Provide the (X, Y) coordinate of the cell's center where the given text is located.  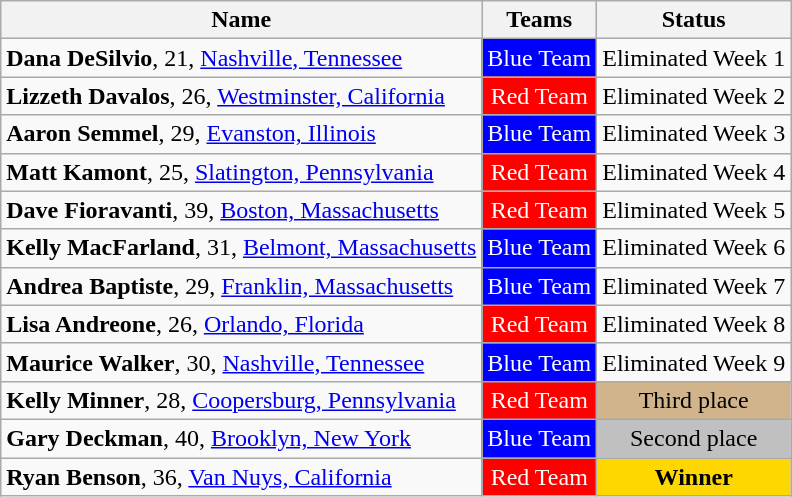
Ryan Benson, 36, Van Nuys, California (242, 477)
Teams (540, 20)
Eliminated Week 3 (694, 134)
Eliminated Week 5 (694, 210)
Third place (694, 400)
Status (694, 20)
Matt Kamont, 25, Slatington, Pennsylvania (242, 172)
Name (242, 20)
Eliminated Week 2 (694, 96)
Gary Deckman, 40, Brooklyn, New York (242, 438)
Lizzeth Davalos, 26, Westminster, California (242, 96)
Maurice Walker, 30, Nashville, Tennessee (242, 362)
Aaron Semmel, 29, Evanston, Illinois (242, 134)
Eliminated Week 9 (694, 362)
Andrea Baptiste, 29, Franklin, Massachusetts (242, 286)
Eliminated Week 1 (694, 58)
Winner (694, 477)
Dana DeSilvio, 21, Nashville, Tennessee (242, 58)
Eliminated Week 8 (694, 324)
Kelly MacFarland, 31, Belmont, Massachusetts (242, 248)
Kelly Minner, 28, Coopersburg, Pennsylvania (242, 400)
Lisa Andreone, 26, Orlando, Florida (242, 324)
Eliminated Week 7 (694, 286)
Dave Fioravanti, 39, Boston, Massachusetts (242, 210)
Eliminated Week 4 (694, 172)
Second place (694, 438)
Eliminated Week 6 (694, 248)
